From the cell containing the given text, extract its center point as [X, Y] coordinate. 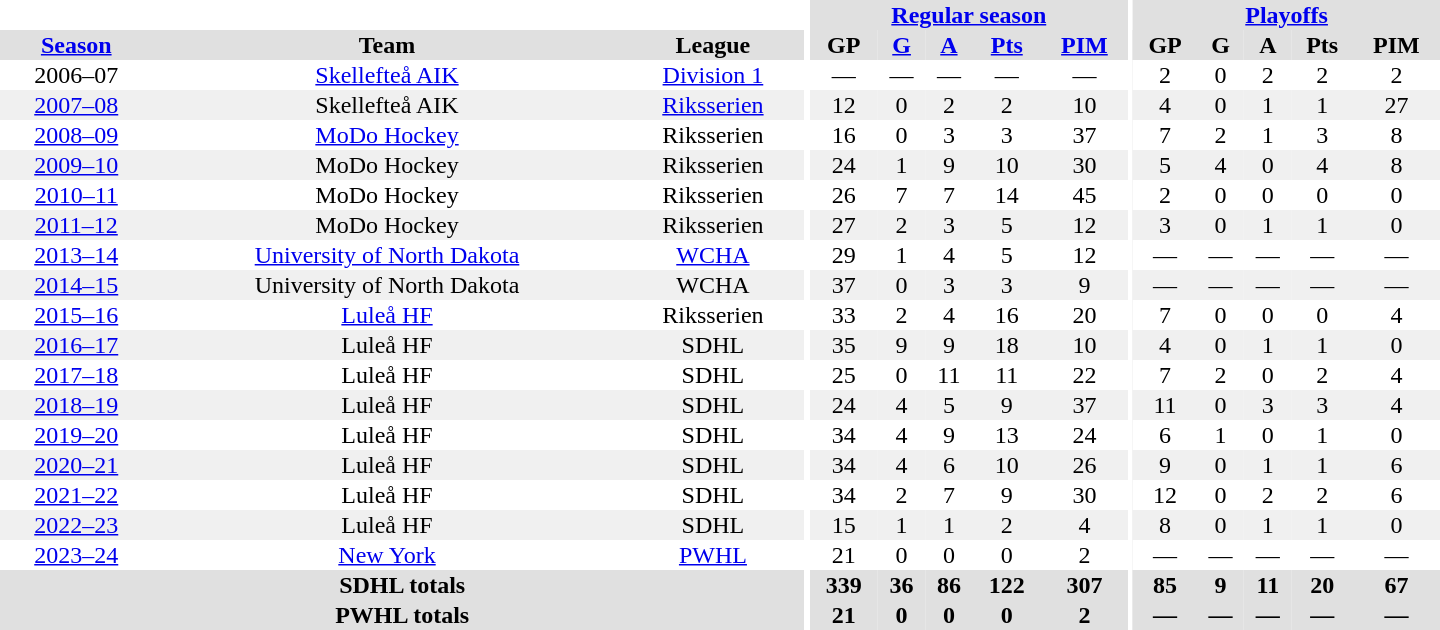
PWHL totals [402, 615]
2009–10 [76, 165]
33 [844, 315]
35 [844, 345]
45 [1084, 195]
Team [386, 45]
New York [386, 555]
2011–12 [76, 225]
122 [1007, 585]
Regular season [969, 15]
339 [844, 585]
2017–18 [76, 375]
2018–19 [76, 405]
2013–14 [76, 255]
2008–09 [76, 135]
2016–17 [76, 345]
2021–22 [76, 495]
307 [1084, 585]
Division 1 [714, 75]
86 [948, 585]
15 [844, 525]
36 [902, 585]
13 [1007, 435]
SDHL totals [402, 585]
2022–23 [76, 525]
67 [1396, 585]
14 [1007, 195]
2020–21 [76, 465]
18 [1007, 345]
Playoffs [1286, 15]
League [714, 45]
25 [844, 375]
2019–20 [76, 435]
29 [844, 255]
22 [1084, 375]
2010–11 [76, 195]
PWHL [714, 555]
2015–16 [76, 315]
Season [76, 45]
85 [1165, 585]
2014–15 [76, 285]
2006–07 [76, 75]
2007–08 [76, 105]
2023–24 [76, 555]
